From the cell containing the given text, extract its center point as (X, Y) coordinate. 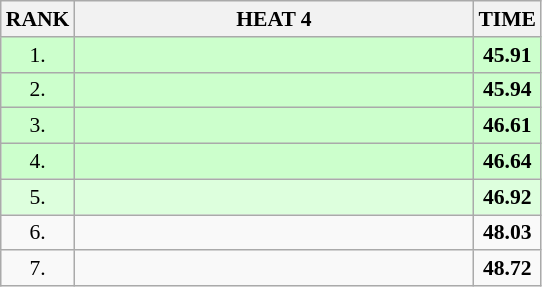
6. (38, 233)
46.61 (507, 126)
5. (38, 197)
46.92 (507, 197)
45.91 (507, 55)
HEAT 4 (274, 19)
1. (38, 55)
TIME (507, 19)
3. (38, 126)
4. (38, 162)
46.64 (507, 162)
48.72 (507, 269)
45.94 (507, 90)
48.03 (507, 233)
7. (38, 269)
2. (38, 90)
RANK (38, 19)
